Extract the (X, Y) coordinate from the center of the cell holding the provided text.  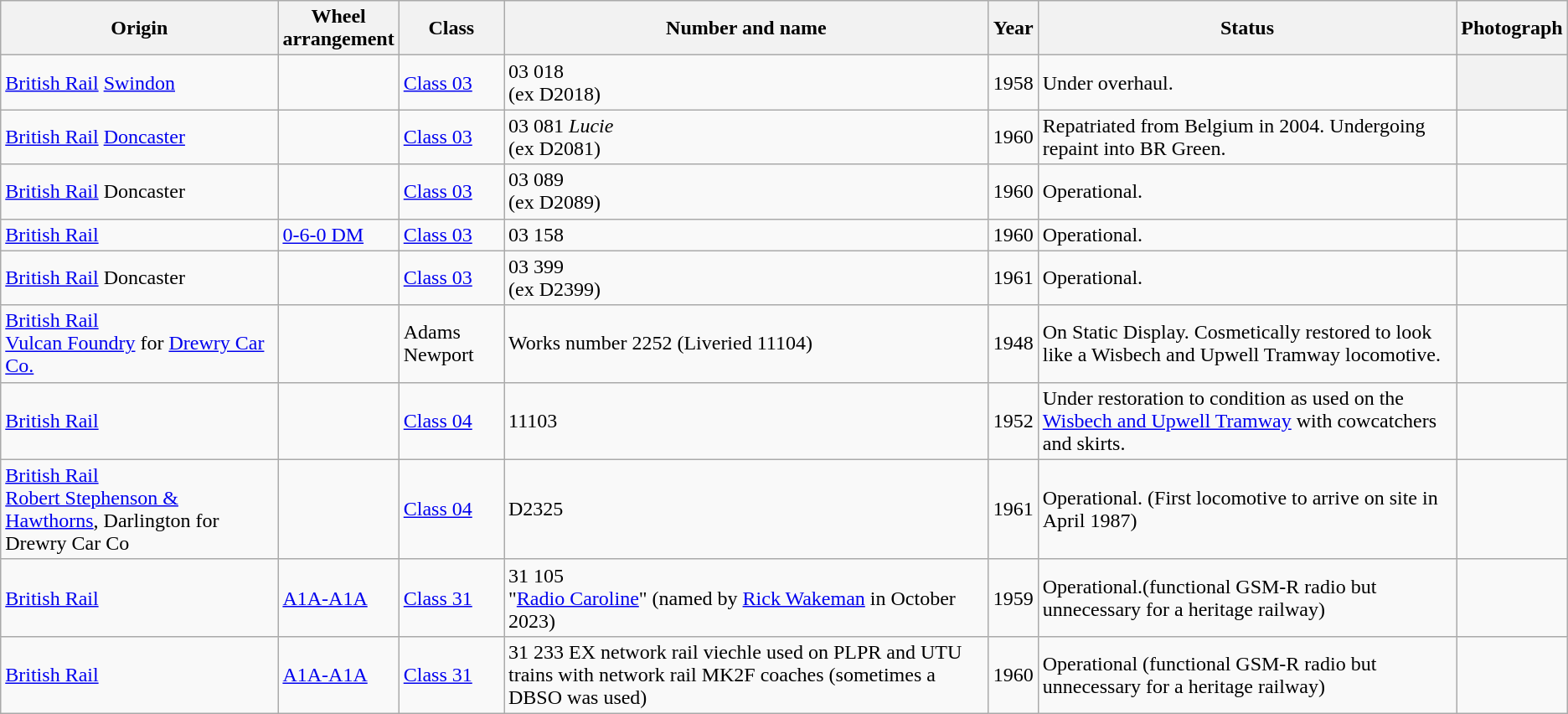
1958 (1014, 82)
Wheelarrangement (338, 28)
Number and name (747, 28)
0-6-0 DM (338, 235)
31 233 EX network rail viechle used on PLPR and UTU trains with network rail MK2F coaches (sometimes a DBSO was used) (747, 675)
British Rail Swindon (139, 82)
Under overhaul. (1247, 82)
03 018(ex D2018) (747, 82)
03 081 Lucie(ex D2081) (747, 137)
11103 (747, 421)
1948 (1014, 344)
Adams Newport (451, 344)
Under restoration to condition as used on the Wisbech and Upwell Tramway with cowcatchers and skirts. (1247, 421)
1959 (1014, 598)
Repatriated from Belgium in 2004. Undergoing repaint into BR Green. (1247, 137)
British RailRobert Stephenson & Hawthorns, Darlington for Drewry Car Co (139, 510)
D2325 (747, 510)
Operational. (First locomotive to arrive on site in April 1987) (1247, 510)
31 105"Radio Caroline" (named by Rick Wakeman in October 2023) (747, 598)
1952 (1014, 421)
Origin (139, 28)
03 158 (747, 235)
Class (451, 28)
British RailVulcan Foundry for Drewry Car Co. (139, 344)
On Static Display. Cosmetically restored to look like a Wisbech and Upwell Tramway locomotive. (1247, 344)
03 399(ex D2399) (747, 278)
Operational.(functional GSM-R radio but unnecessary for a heritage railway) (1247, 598)
Status (1247, 28)
Photograph (1512, 28)
Operational (functional GSM-R radio but unnecessary for a heritage railway) (1247, 675)
Year (1014, 28)
Works number 2252 (Liveried 11104) (747, 344)
03 089(ex D2089) (747, 191)
